From the cell containing the given text, extract its center point as [x, y] coordinate. 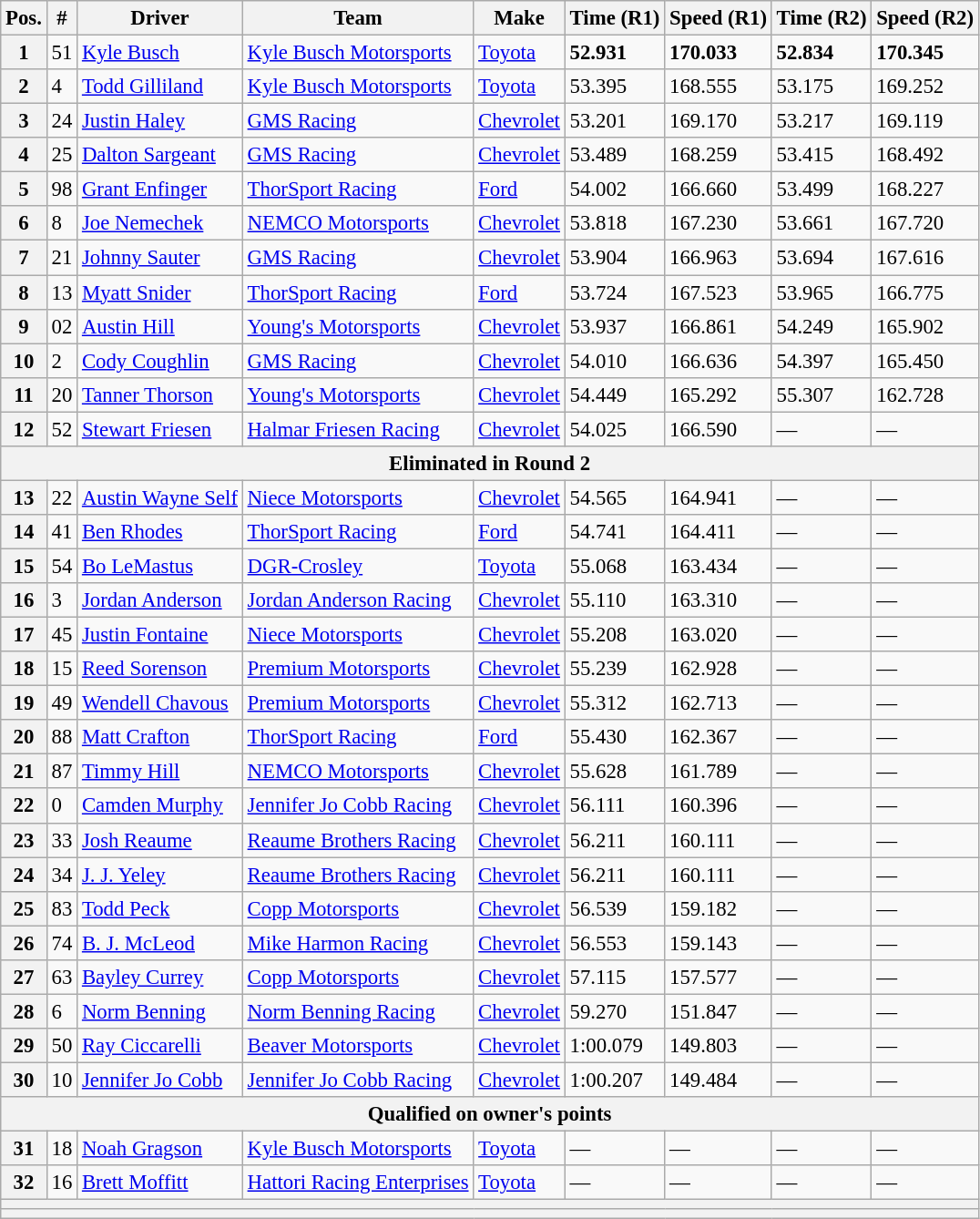
63 [62, 978]
55.110 [615, 600]
DGR-Crosley [358, 566]
26 [24, 943]
168.492 [925, 155]
74 [62, 943]
59.270 [615, 1011]
149.803 [719, 1046]
Josh Reaume [160, 840]
Team [358, 18]
Ray Ciccarelli [160, 1046]
Noah Gragson [160, 1149]
163.310 [719, 600]
159.143 [719, 943]
Time (R1) [615, 18]
Myatt Snider [160, 292]
87 [62, 772]
Austin Wayne Self [160, 497]
55.312 [615, 703]
170.345 [925, 53]
54.741 [615, 532]
54 [62, 566]
163.434 [719, 566]
Halmar Friesen Racing [358, 429]
162.728 [925, 394]
55.628 [615, 772]
166.861 [719, 326]
Make [519, 18]
160.396 [719, 806]
31 [24, 1149]
Grant Enfinger [160, 190]
54.249 [822, 326]
Jordan Anderson Racing [358, 600]
166.636 [719, 361]
83 [62, 908]
166.660 [719, 190]
53.499 [822, 190]
88 [62, 737]
# [62, 18]
168.259 [719, 155]
45 [62, 635]
55.068 [615, 566]
Norm Benning Racing [358, 1011]
Todd Peck [160, 908]
Justin Haley [160, 121]
Timmy Hill [160, 772]
Norm Benning [160, 1011]
55.239 [615, 669]
161.789 [719, 772]
17 [24, 635]
164.941 [719, 497]
54.449 [615, 394]
Todd Gilliland [160, 87]
53.395 [615, 87]
159.182 [719, 908]
53.965 [822, 292]
52 [62, 429]
162.367 [719, 737]
Time (R2) [822, 18]
151.847 [719, 1011]
53.818 [615, 223]
167.616 [925, 258]
54.565 [615, 497]
53.661 [822, 223]
Stewart Friesen [160, 429]
Pos. [24, 18]
0 [62, 806]
14 [24, 532]
53.217 [822, 121]
1 [24, 53]
166.775 [925, 292]
168.227 [925, 190]
Cody Coughlin [160, 361]
Ben Rhodes [160, 532]
149.484 [719, 1080]
54.002 [615, 190]
166.963 [719, 258]
54.010 [615, 361]
52.834 [822, 53]
1:00.079 [615, 1046]
165.450 [925, 361]
Justin Fontaine [160, 635]
Qualified on owner's points [490, 1114]
57.115 [615, 978]
19 [24, 703]
Kyle Busch [160, 53]
164.411 [719, 532]
Hattori Racing Enterprises [358, 1183]
49 [62, 703]
Joe Nemechek [160, 223]
163.020 [719, 635]
7 [24, 258]
Bo LeMastus [160, 566]
168.555 [719, 87]
23 [24, 840]
Beaver Motorsports [358, 1046]
02 [62, 326]
34 [62, 875]
32 [24, 1183]
98 [62, 190]
54.397 [822, 361]
55.307 [822, 394]
56.111 [615, 806]
1:00.207 [615, 1080]
Austin Hill [160, 326]
Matt Crafton [160, 737]
33 [62, 840]
30 [24, 1080]
Brett Moffitt [160, 1183]
167.720 [925, 223]
Dalton Sargeant [160, 155]
11 [24, 394]
56.553 [615, 943]
53.904 [615, 258]
53.937 [615, 326]
41 [62, 532]
J. J. Yeley [160, 875]
169.252 [925, 87]
Tanner Thorson [160, 394]
Jordan Anderson [160, 600]
167.230 [719, 223]
Johnny Sauter [160, 258]
165.902 [925, 326]
53.694 [822, 258]
169.119 [925, 121]
Speed (R2) [925, 18]
166.590 [719, 429]
Speed (R1) [719, 18]
169.170 [719, 121]
5 [24, 190]
Jennifer Jo Cobb [160, 1080]
Bayley Currey [160, 978]
165.292 [719, 394]
28 [24, 1011]
170.033 [719, 53]
55.208 [615, 635]
53.415 [822, 155]
53.175 [822, 87]
53.724 [615, 292]
Wendell Chavous [160, 703]
53.489 [615, 155]
167.523 [719, 292]
50 [62, 1046]
51 [62, 53]
52.931 [615, 53]
Eliminated in Round 2 [490, 464]
9 [24, 326]
157.577 [719, 978]
Camden Murphy [160, 806]
Reed Sorenson [160, 669]
53.201 [615, 121]
B. J. McLeod [160, 943]
Driver [160, 18]
27 [24, 978]
162.928 [719, 669]
Mike Harmon Racing [358, 943]
55.430 [615, 737]
54.025 [615, 429]
162.713 [719, 703]
29 [24, 1046]
12 [24, 429]
56.539 [615, 908]
